Return (x, y) of the center of cell containing provided text 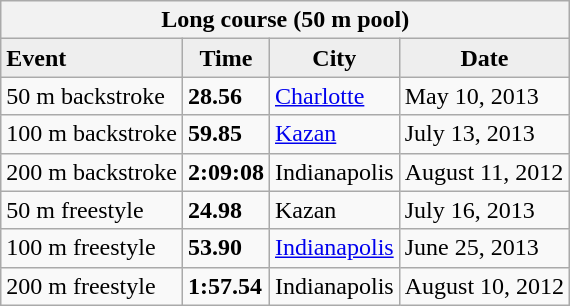
53.90 (226, 248)
100 m freestyle (92, 248)
Date (484, 58)
City (334, 58)
June 25, 2013 (484, 248)
1:57.54 (226, 286)
July 13, 2013 (484, 134)
50 m backstroke (92, 96)
July 16, 2013 (484, 210)
200 m freestyle (92, 286)
2:09:08 (226, 172)
59.85 (226, 134)
50 m freestyle (92, 210)
August 11, 2012 (484, 172)
Long course (50 m pool) (286, 20)
200 m backstroke (92, 172)
May 10, 2013 (484, 96)
Time (226, 58)
24.98 (226, 210)
100 m backstroke (92, 134)
Event (92, 58)
28.56 (226, 96)
Charlotte (334, 96)
August 10, 2012 (484, 286)
